Pinpoint the cell where the given text exists, returning its (X, Y) midpoint coordinate. 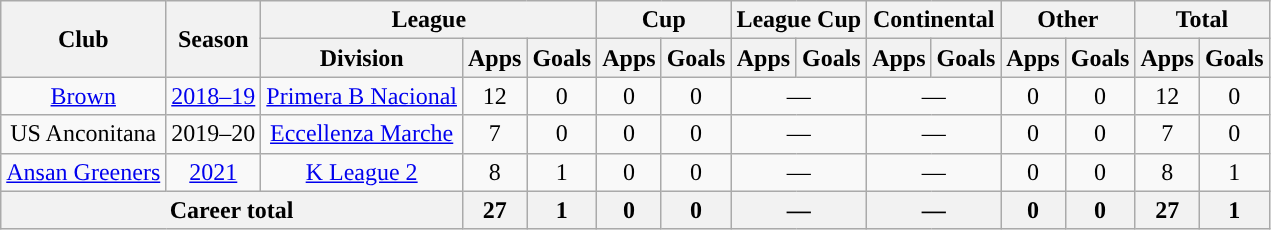
2019–20 (214, 134)
Career total (232, 210)
League Cup (799, 20)
Total (1202, 20)
Other (1068, 20)
Division (362, 58)
Eccellenza Marche (362, 134)
2018–19 (214, 96)
Ansan Greeners (84, 172)
League (429, 20)
Club (84, 39)
2021 (214, 172)
US Anconitana (84, 134)
K League 2 (362, 172)
Brown (84, 96)
Primera B Nacional (362, 96)
Continental (934, 20)
Cup (664, 20)
Season (214, 39)
